From the cell containing the given text, extract its center point as [x, y] coordinate. 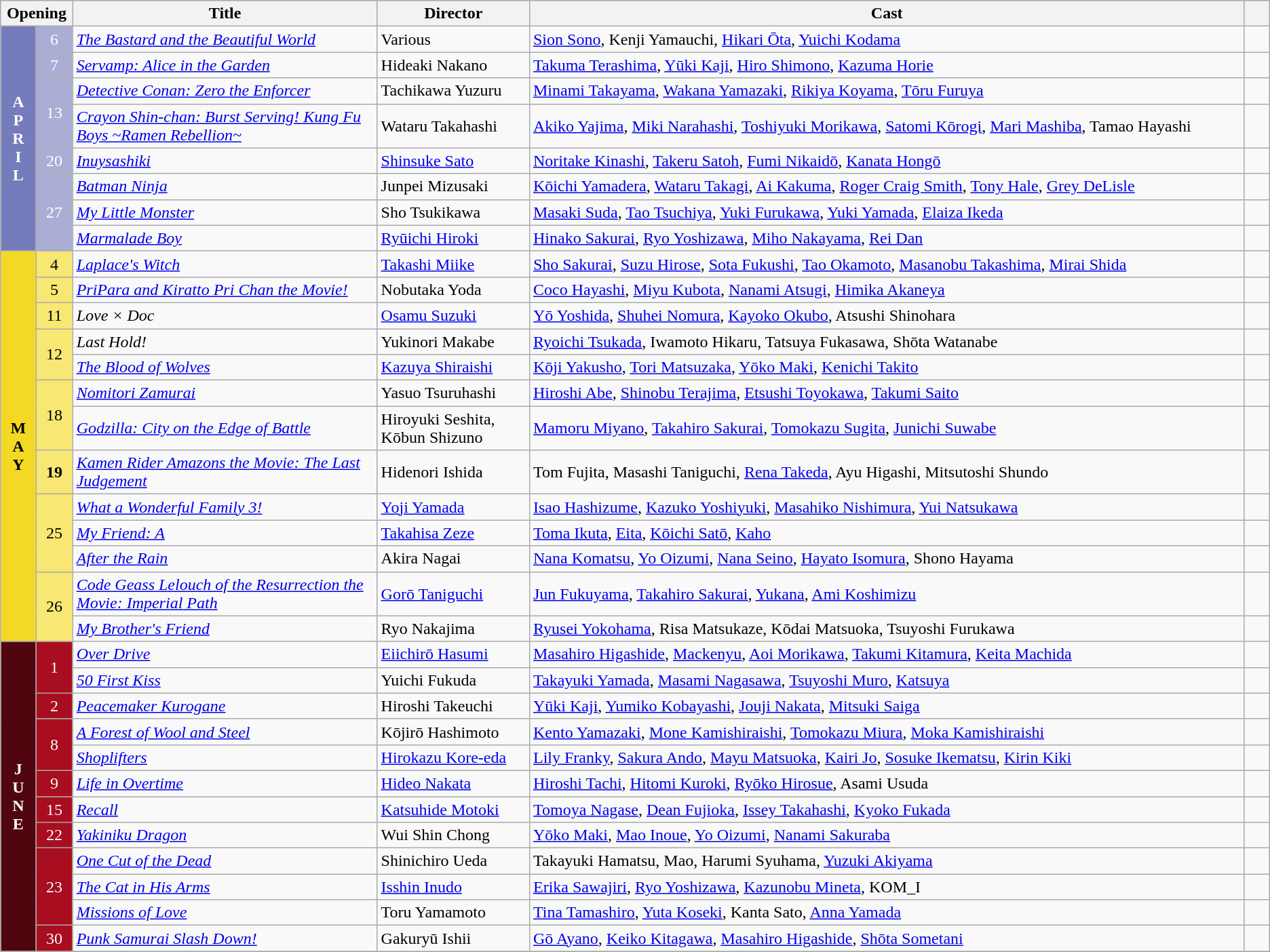
9 [54, 783]
20 [54, 161]
11 [54, 315]
Servamp: Alice in the Garden [225, 65]
MAY [18, 446]
Kōji Yakusho, Tori Matsuzaka, Yōko Maki, Kenichi Takito [886, 368]
My Brother's Friend [225, 629]
Last Hold! [225, 341]
Sion Sono, Kenji Yamauchi, Hikari Ōta, Yuichi Kodama [886, 39]
The Cat in His Arms [225, 887]
One Cut of the Dead [225, 861]
Erika Sawajiri, Ryo Yoshizawa, Kazunobu Mineta, KOM_I [886, 887]
Nomitori Zamurai [225, 393]
Shoplifters [225, 757]
Kōjirō Hashimoto [453, 732]
Yūki Kaji, Yumiko Kobayashi, Jouji Nakata, Mitsuki Saiga [886, 706]
Noritake Kinashi, Takeru Satoh, Fumi Nikaidō, Kanata Hongō [886, 161]
Toru Yamamoto [453, 913]
My Little Monster [225, 212]
Isao Hashizume, Kazuko Yoshiyuki, Masahiko Nishimura, Yui Natsukawa [886, 507]
Marmalade Boy [225, 238]
Takashi Miike [453, 264]
Yakiniku Dragon [225, 835]
Toma Ikuta, Eita, Kōichi Satō, Kaho [886, 533]
30 [54, 938]
Yoji Yamada [453, 507]
Opening [37, 14]
Tomoya Nagase, Dean Fujioka, Issey Takahashi, Kyoko Fukada [886, 809]
Takuma Terashima, Yūki Kaji, Hiro Shimono, Kazuma Horie [886, 65]
Punk Samurai Slash Down! [225, 938]
Shinsuke Sato [453, 161]
Various [453, 39]
Takahisa Zeze [453, 533]
Hiroshi Tachi, Hitomi Kuroki, Ryōko Hirosue, Asami Usuda [886, 783]
50 First Kiss [225, 680]
Hiroyuki Seshita, Kōbun Shizuno [453, 429]
Hideo Nakata [453, 783]
Batman Ninja [225, 186]
Detective Conan: Zero the Enforcer [225, 91]
APRIL [18, 139]
JUNE [18, 796]
Cast [886, 14]
26 [54, 606]
Yō Yoshida, Shuhei Nomura, Kayoko Okubo, Atsushi Shinohara [886, 315]
27 [54, 212]
Akira Nagai [453, 559]
Ryusei Yokohama, Risa Matsukaze, Kōdai Matsuoka, Tsuyoshi Furukawa [886, 629]
7 [54, 65]
Missions of Love [225, 913]
Minami Takayama, Wakana Yamazaki, Rikiya Koyama, Tōru Furuya [886, 91]
4 [54, 264]
Peacemaker Kurogane [225, 706]
Ryoichi Tsukada, Iwamoto Hikaru, Tatsuya Fukasawa, Shōta Watanabe [886, 341]
The Blood of Wolves [225, 368]
Recall [225, 809]
Hinako Sakurai, Ryo Yoshizawa, Miho Nakayama, Rei Dan [886, 238]
Shinichiro Ueda [453, 861]
Hidenori Ishida [453, 472]
12 [54, 354]
After the Rain [225, 559]
Yōko Maki, Mao Inoue, Yo Oizumi, Nanami Sakuraba [886, 835]
Gakuryū Ishii [453, 938]
5 [54, 290]
Kōichi Yamadera, Wataru Takagi, Ai Kakuma, Roger Craig Smith, Tony Hale, Grey DeLisle [886, 186]
Hideaki Nakano [453, 65]
Sho Tsukikawa [453, 212]
Gorō Taniguchi [453, 594]
Sho Sakurai, Suzu Hirose, Sota Fukushi, Tao Okamoto, Masanobu Takashima, Mirai Shida [886, 264]
A Forest of Wool and Steel [225, 732]
Junpei Mizusaki [453, 186]
PriPara and Kiratto Pri Chan the Movie! [225, 290]
Over Drive [225, 654]
Yuichi Fukuda [453, 680]
Yasuo Tsuruhashi [453, 393]
Love × Doc [225, 315]
Masaki Suda, Tao Tsuchiya, Yuki Furukawa, Yuki Yamada, Elaiza Ikeda [886, 212]
2 [54, 706]
Wui Shin Chong [453, 835]
1 [54, 667]
Yukinori Makabe [453, 341]
Tachikawa Yuzuru [453, 91]
Hiroshi Abe, Shinobu Terajima, Etsushi Toyokawa, Takumi Saito [886, 393]
25 [54, 533]
Mamoru Miyano, Takahiro Sakurai, Tomokazu Sugita, Junichi Suwabe [886, 429]
Life in Overtime [225, 783]
18 [54, 415]
Jun Fukuyama, Takahiro Sakurai, Yukana, Ami Koshimizu [886, 594]
Eiichirō Hasumi [453, 654]
What a Wonderful Family 3! [225, 507]
Nana Komatsu, Yo Oizumi, Nana Seino, Hayato Isomura, Shono Hayama [886, 559]
22 [54, 835]
Osamu Suzuki [453, 315]
Ryo Nakajima [453, 629]
Kento Yamazaki, Mone Kamishiraishi, Tomokazu Miura, Moka Kamishiraishi [886, 732]
Akiko Yajima, Miki Narahashi, Toshiyuki Morikawa, Satomi Kōrogi, Mari Mashiba, Tamao Hayashi [886, 126]
Coco Hayashi, Miyu Kubota, Nanami Atsugi, Himika Akaneya [886, 290]
Isshin Inudo [453, 887]
23 [54, 887]
Takayuki Yamada, Masami Nagasawa, Tsuyoshi Muro, Katsuya [886, 680]
Lily Franky, Sakura Ando, Mayu Matsuoka, Kairi Jo, Sosuke Ikematsu, Kirin Kiki [886, 757]
Hirokazu Kore-eda [453, 757]
15 [54, 809]
Kamen Rider Amazons the Movie: The Last Judgement [225, 472]
Code Geass Lelouch of the Resurrection the Movie: Imperial Path [225, 594]
Ryūichi Hiroki [453, 238]
Crayon Shin-chan: Burst Serving! Kung Fu Boys ~Ramen Rebellion~ [225, 126]
Gō Ayano, Keiko Kitagawa, Masahiro Higashide, Shōta Sometani [886, 938]
Title [225, 14]
Tina Tamashiro, Yuta Koseki, Kanta Sato, Anna Yamada [886, 913]
The Bastard and the Beautiful World [225, 39]
Inuysashiki [225, 161]
My Friend: A [225, 533]
Laplace's Witch [225, 264]
6 [54, 39]
Director [453, 14]
Nobutaka Yoda [453, 290]
Takayuki Hamatsu, Mao, Harumi Syuhama, Yuzuki Akiyama [886, 861]
Hiroshi Takeuchi [453, 706]
Kazuya Shiraishi [453, 368]
Katsuhide Motoki [453, 809]
13 [54, 113]
Wataru Takahashi [453, 126]
19 [54, 472]
Masahiro Higashide, Mackenyu, Aoi Morikawa, Takumi Kitamura, Keita Machida [886, 654]
Tom Fujita, Masashi Taniguchi, Rena Takeda, Ayu Higashi, Mitsutoshi Shundo [886, 472]
8 [54, 745]
Godzilla: City on the Edge of Battle [225, 429]
